Detect which cell encompasses the target text, then output its (X, Y) center coordinate. 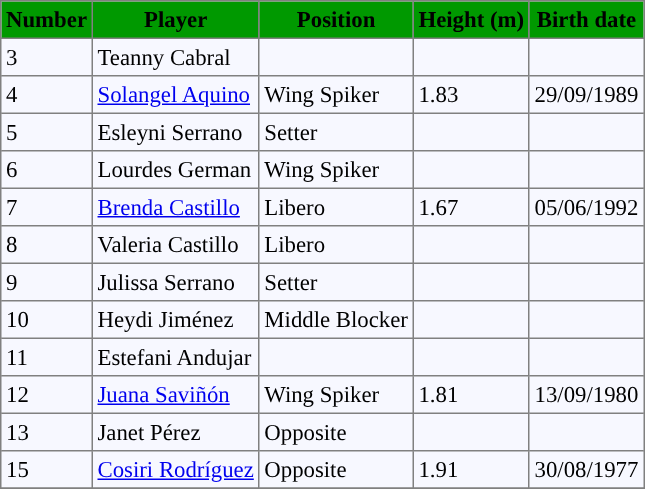
13 (47, 432)
Middle Blocker (336, 320)
6 (47, 170)
Lourdes German (176, 170)
Height (m) (471, 20)
3 (47, 57)
Number (47, 20)
11 (47, 357)
1.67 (471, 207)
Cosiri Rodríguez (176, 470)
Birth date (586, 20)
Juana Saviñón (176, 395)
1.91 (471, 470)
Valeria Castillo (176, 245)
8 (47, 245)
05/06/1992 (586, 207)
Janet Pérez (176, 432)
15 (47, 470)
Julissa Serrano (176, 282)
7 (47, 207)
29/09/1989 (586, 95)
Player (176, 20)
1.81 (471, 395)
Solangel Aquino (176, 95)
Teanny Cabral (176, 57)
10 (47, 320)
Estefani Andujar (176, 357)
30/08/1977 (586, 470)
Position (336, 20)
12 (47, 395)
13/09/1980 (586, 395)
Heydi Jiménez (176, 320)
4 (47, 95)
5 (47, 132)
1.83 (471, 95)
Esleyni Serrano (176, 132)
9 (47, 282)
Brenda Castillo (176, 207)
